Determine the [x, y] coordinate at the center of the cell enclosing the given text.  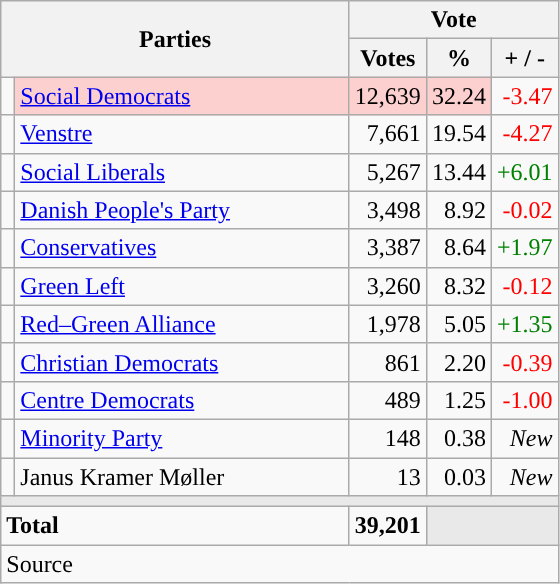
13.44 [458, 172]
-0.39 [524, 362]
-0.02 [524, 210]
Social Democrats [182, 96]
+6.01 [524, 172]
Conservatives [182, 248]
1,978 [388, 324]
0.38 [458, 438]
Source [280, 564]
19.54 [458, 134]
861 [388, 362]
+1.35 [524, 324]
+1.97 [524, 248]
Votes [388, 58]
148 [388, 438]
0.03 [458, 477]
32.24 [458, 96]
3,387 [388, 248]
489 [388, 400]
Minority Party [182, 438]
Social Liberals [182, 172]
-3.47 [524, 96]
-4.27 [524, 134]
8.92 [458, 210]
Venstre [182, 134]
+ / - [524, 58]
3,260 [388, 286]
5.05 [458, 324]
Danish People's Party [182, 210]
Parties [176, 39]
Vote [454, 20]
8.64 [458, 248]
5,267 [388, 172]
Centre Democrats [182, 400]
% [458, 58]
13 [388, 477]
-0.12 [524, 286]
2.20 [458, 362]
12,639 [388, 96]
-1.00 [524, 400]
Green Left [182, 286]
39,201 [388, 526]
8.32 [458, 286]
3,498 [388, 210]
Total [176, 526]
Red–Green Alliance [182, 324]
1.25 [458, 400]
7,661 [388, 134]
Christian Democrats [182, 362]
Janus Kramer Møller [182, 477]
